Extract the [x, y] coordinate from the center of the cell holding the provided text.  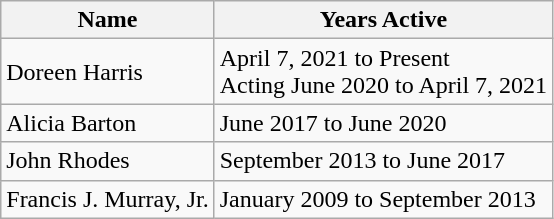
Name [108, 20]
John Rhodes [108, 161]
April 7, 2021 to PresentActing June 2020 to April 7, 2021 [383, 72]
Alicia Barton [108, 123]
January 2009 to September 2013 [383, 199]
Doreen Harris [108, 72]
Years Active [383, 20]
Francis J. Murray, Jr. [108, 199]
June 2017 to June 2020 [383, 123]
September 2013 to June 2017 [383, 161]
